For the text-containing cell, return its midpoint in (X, Y) coordinate format. 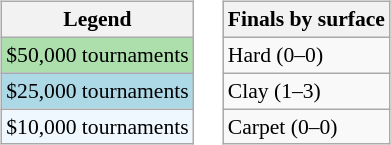
Hard (0–0) (306, 55)
$50,000 tournaments (97, 55)
Carpet (0–0) (306, 127)
$10,000 tournaments (97, 127)
Finals by surface (306, 20)
$25,000 tournaments (97, 91)
Legend (97, 20)
Clay (1–3) (306, 91)
